Scan for the cell matching the given text and deliver its (X, Y) coordinate at center. 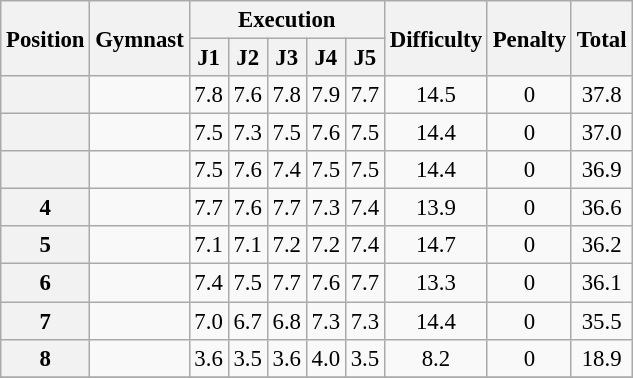
14.7 (436, 245)
Position (46, 38)
36.1 (601, 283)
37.8 (601, 95)
6 (46, 283)
Penalty (529, 38)
J3 (286, 58)
36.9 (601, 170)
36.6 (601, 208)
Total (601, 38)
Difficulty (436, 38)
35.5 (601, 321)
4.0 (326, 358)
Gymnast (140, 38)
6.7 (248, 321)
13.9 (436, 208)
7.9 (326, 95)
J5 (364, 58)
13.3 (436, 283)
J1 (208, 58)
6.8 (286, 321)
36.2 (601, 245)
Execution (286, 20)
7.0 (208, 321)
37.0 (601, 133)
7 (46, 321)
5 (46, 245)
4 (46, 208)
18.9 (601, 358)
8 (46, 358)
J2 (248, 58)
8.2 (436, 358)
J4 (326, 58)
14.5 (436, 95)
